Identify which cell holds the provided text, then report its (X, Y) central coordinate. 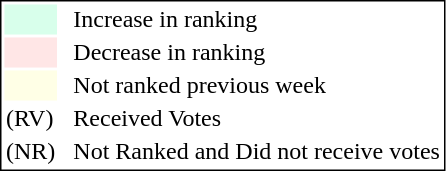
Increase in ranking (257, 19)
Received Votes (257, 119)
Decrease in ranking (257, 53)
Not ranked previous week (257, 85)
(NR) (30, 151)
(RV) (30, 119)
Not Ranked and Did not receive votes (257, 151)
